Locate the cell with the specified text and output its (x, y) center coordinate. 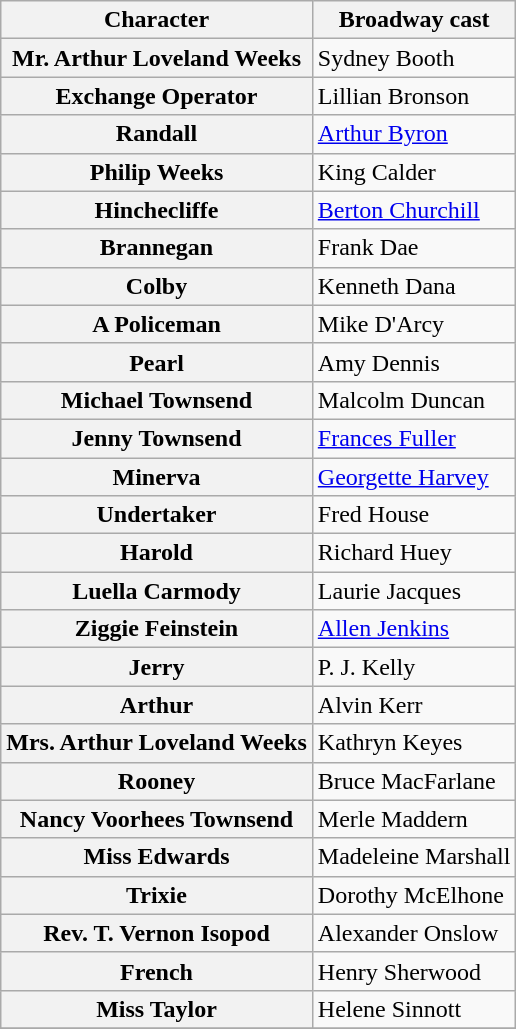
Mr. Arthur Loveland Weeks (157, 58)
King Calder (414, 172)
Arthur Byron (414, 134)
Pearl (157, 362)
Philip Weeks (157, 172)
Bruce MacFarlane (414, 781)
French (157, 971)
Arthur (157, 705)
Mike D'Arcy (414, 324)
Helene Sinnott (414, 1009)
Miss Edwards (157, 857)
Amy Dennis (414, 362)
Berton Churchill (414, 210)
Sydney Booth (414, 58)
Mrs. Arthur Loveland Weeks (157, 743)
Merle Maddern (414, 819)
Luella Carmody (157, 591)
Allen Jenkins (414, 629)
Miss Taylor (157, 1009)
Laurie Jacques (414, 591)
Kenneth Dana (414, 286)
Broadway cast (414, 20)
Exchange Operator (157, 96)
Malcolm Duncan (414, 400)
Nancy Voorhees Townsend (157, 819)
Michael Townsend (157, 400)
Alexander Onslow (414, 933)
Rooney (157, 781)
Colby (157, 286)
Lillian Bronson (414, 96)
Randall (157, 134)
Hinchecliffe (157, 210)
Brannegan (157, 248)
P. J. Kelly (414, 667)
Dorothy McElhone (414, 895)
Madeleine Marshall (414, 857)
Rev. T. Vernon Isopod (157, 933)
Jerry (157, 667)
Henry Sherwood (414, 971)
Fred House (414, 515)
Kathryn Keyes (414, 743)
Richard Huey (414, 553)
Georgette Harvey (414, 477)
Character (157, 20)
Frances Fuller (414, 438)
Trixie (157, 895)
Undertaker (157, 515)
Minerva (157, 477)
Jenny Townsend (157, 438)
Ziggie Feinstein (157, 629)
A Policeman (157, 324)
Harold (157, 553)
Frank Dae (414, 248)
Alvin Kerr (414, 705)
